Capture the cell that displays the provided text and extract its [x, y] central coordinate. 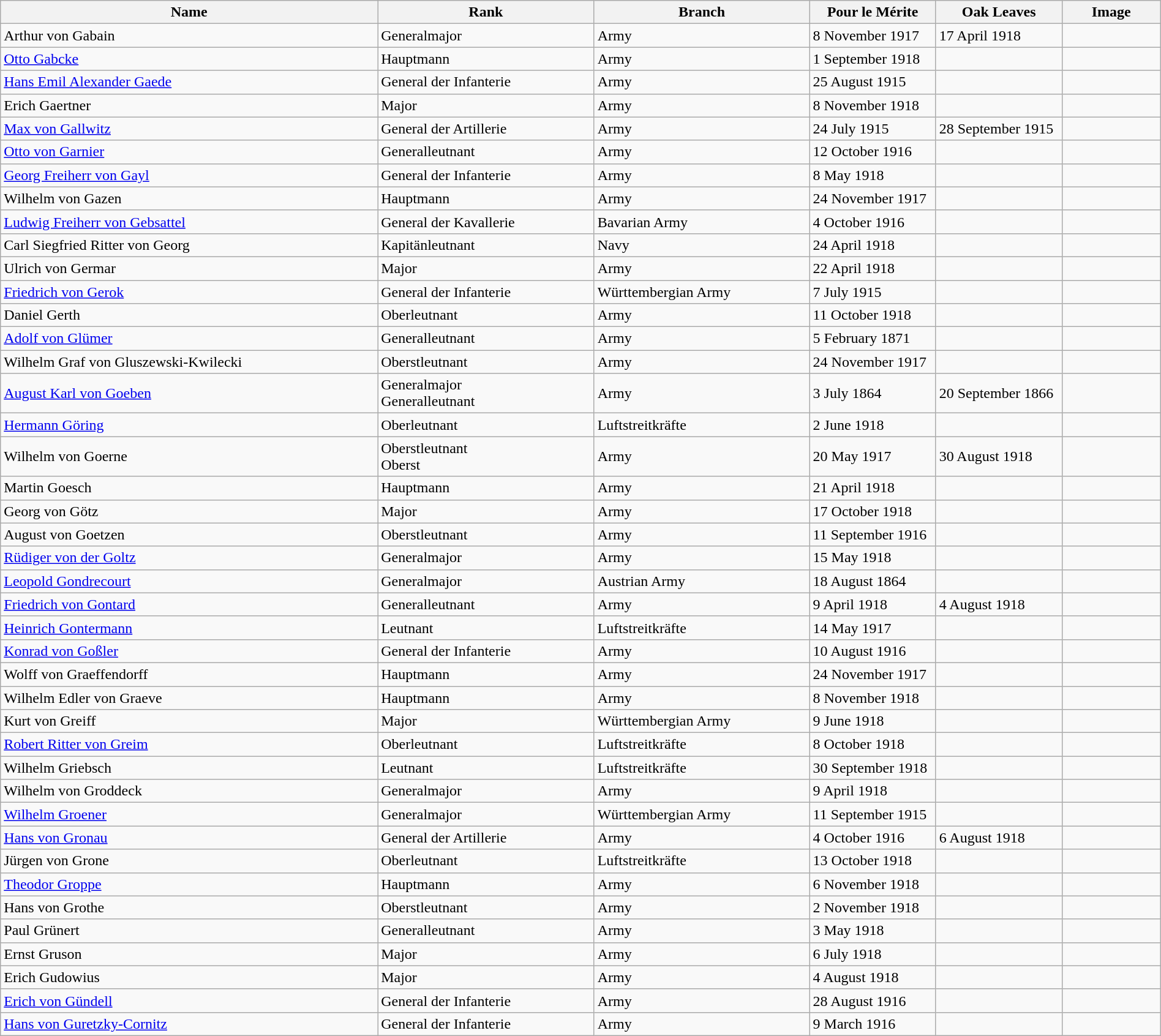
Friedrich von Gontard [189, 604]
17 October 1918 [873, 511]
15 May 1918 [873, 558]
11 September 1916 [873, 535]
2 November 1918 [873, 907]
Kapitänleutnant [486, 245]
Oak Leaves [999, 12]
30 September 1918 [873, 768]
Hans von Guretzky-Cornitz [189, 1024]
5 February 1871 [873, 339]
Erich Gaertner [189, 105]
8 May 1918 [873, 175]
Navy [702, 245]
Friedrich von Gerok [189, 292]
Leopold Gondrecourt [189, 581]
Branch [702, 12]
7 July 1915 [873, 292]
Georg Freiherr von Gayl [189, 175]
Ernst Gruson [189, 954]
Wilhelm Griebsch [189, 768]
August Karl von Goeben [189, 393]
9 March 1916 [873, 1024]
Pour le Mérite [873, 12]
18 August 1864 [873, 581]
Hans von Grothe [189, 907]
Jürgen von Grone [189, 861]
Max von Gallwitz [189, 129]
3 May 1918 [873, 931]
30 August 1918 [999, 457]
Otto Gabcke [189, 59]
Wilhelm von Gazen [189, 198]
Ludwig Freiherr von Gebsattel [189, 222]
Konrad von Goßler [189, 651]
Bavarian Army [702, 222]
20 September 1866 [999, 393]
Arthur von Gabain [189, 36]
GeneralmajorGeneralleutnant [486, 393]
11 October 1918 [873, 315]
28 August 1916 [873, 1000]
14 May 1917 [873, 628]
Hermann Göring [189, 425]
August von Goetzen [189, 535]
22 April 1918 [873, 268]
8 November 1917 [873, 36]
Georg von Götz [189, 511]
Erich von Gündell [189, 1000]
2 June 1918 [873, 425]
Rüdiger von der Goltz [189, 558]
Adolf von Glümer [189, 339]
24 July 1915 [873, 129]
Wolff von Graeffendorff [189, 674]
12 October 1916 [873, 152]
8 October 1918 [873, 745]
9 June 1918 [873, 721]
Ulrich von Germar [189, 268]
Austrian Army [702, 581]
Wilhelm von Goerne [189, 457]
6 August 1918 [999, 838]
Paul Grünert [189, 931]
OberstleutnantOberst [486, 457]
Erich Gudowius [189, 977]
Kurt von Greiff [189, 721]
Wilhelm von Groddeck [189, 791]
3 July 1864 [873, 393]
Hans von Gronau [189, 838]
20 May 1917 [873, 457]
10 August 1916 [873, 651]
17 April 1918 [999, 36]
24 April 1918 [873, 245]
Otto von Garnier [189, 152]
General der Kavallerie [486, 222]
11 September 1915 [873, 814]
28 September 1915 [999, 129]
Carl Siegfried Ritter von Georg [189, 245]
6 July 1918 [873, 954]
Wilhelm Groener [189, 814]
25 August 1915 [873, 82]
Wilhelm Edler von Graeve [189, 697]
Rank [486, 12]
Wilhelm Graf von Gluszewski-Kwilecki [189, 362]
Name [189, 12]
13 October 1918 [873, 861]
Image [1111, 12]
Martin Goesch [189, 488]
6 November 1918 [873, 884]
Theodor Groppe [189, 884]
Heinrich Gontermann [189, 628]
Hans Emil Alexander Gaede [189, 82]
Daniel Gerth [189, 315]
1 September 1918 [873, 59]
21 April 1918 [873, 488]
Robert Ritter von Greim [189, 745]
